Locate the cell with the specified text and output its [x, y] center coordinate. 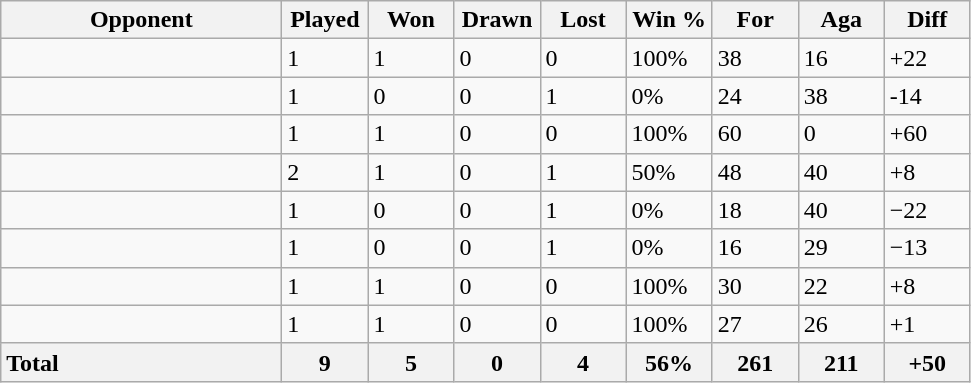
Aga [841, 20]
24 [755, 96]
Total [142, 362]
Drawn [497, 20]
-14 [927, 96]
Played [325, 20]
2 [325, 172]
For [755, 20]
60 [755, 134]
22 [841, 286]
−13 [927, 248]
18 [755, 210]
+50 [927, 362]
Won [411, 20]
50% [669, 172]
9 [325, 362]
+22 [927, 58]
4 [583, 362]
Diff [927, 20]
30 [755, 286]
29 [841, 248]
26 [841, 324]
Win % [669, 20]
56% [669, 362]
+1 [927, 324]
+60 [927, 134]
261 [755, 362]
−22 [927, 210]
211 [841, 362]
Lost [583, 20]
5 [411, 362]
27 [755, 324]
48 [755, 172]
Opponent [142, 20]
